Determine the (X, Y) coordinate at the center of the cell enclosing the given text.  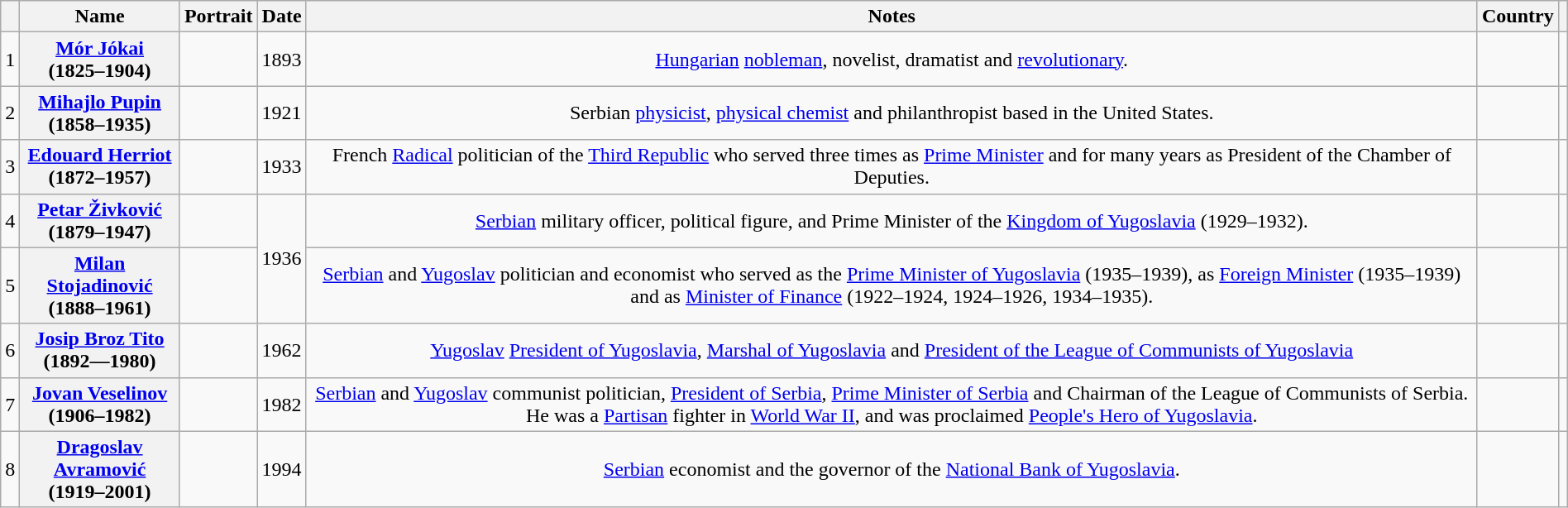
Josip Broz Tito(1892—1980) (100, 351)
Yugoslav President of Yugoslavia, Marshal of Yugoslavia and President of the League of Communists of Yugoslavia (892, 351)
Mihajlo Pupin(1858–1935) (100, 113)
1982 (281, 404)
1936 (281, 258)
Dragoslav Avramović(1919–2001) (100, 469)
Milan Stojadinović(1888–1961) (100, 285)
Notes (892, 17)
1 (10, 60)
1962 (281, 351)
Serbian physicist, physical chemist and philanthropist based in the United States. (892, 113)
Portrait (218, 17)
Name (100, 17)
Hungarian nobleman, novelist, dramatist and revolutionary. (892, 60)
Date (281, 17)
1994 (281, 469)
Mór Jókai(1825–1904) (100, 60)
Jovan Veselinov(1906–1982) (100, 404)
Country (1518, 17)
1933 (281, 167)
French Radical politician of the Third Republic who served three times as Prime Minister and for many years as President of the Chamber of Deputies. (892, 167)
Petar Živković(1879–1947) (100, 220)
8 (10, 469)
Serbian economist and the governor of the National Bank of Yugoslavia. (892, 469)
Edouard Herriot(1872–1957) (100, 167)
5 (10, 285)
4 (10, 220)
1921 (281, 113)
1893 (281, 60)
6 (10, 351)
7 (10, 404)
2 (10, 113)
3 (10, 167)
Serbian military officer, political figure, and Prime Minister of the Kingdom of Yugoslavia (1929–1932). (892, 220)
